Return the (x, y) coordinate for the center point of the cell that contains the specified text.  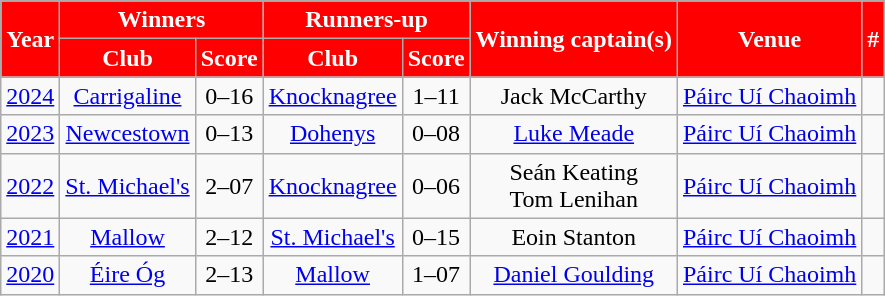
Jack McCarthy (574, 96)
2–12 (229, 237)
# (874, 39)
2–07 (229, 186)
0–16 (229, 96)
1–11 (436, 96)
Daniel Goulding (574, 275)
Luke Meade (574, 134)
Newcestown (128, 134)
Winners (162, 20)
2024 (30, 96)
Venue (769, 39)
2022 (30, 186)
Runners-up (366, 20)
2–13 (229, 275)
2021 (30, 237)
Éire Óg (128, 275)
1–07 (436, 275)
Winning captain(s) (574, 39)
0–15 (436, 237)
0–06 (436, 186)
Year (30, 39)
Dohenys (332, 134)
0–13 (229, 134)
2020 (30, 275)
2023 (30, 134)
Seán KeatingTom Lenihan (574, 186)
Eoin Stanton (574, 237)
0–08 (436, 134)
Carrigaline (128, 96)
